Search for the cell housing the specified text and yield its [x, y] center coordinate. 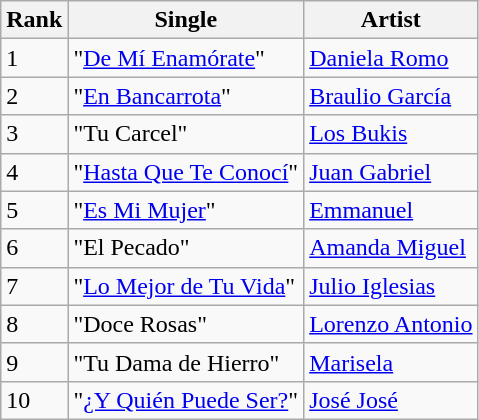
José José [391, 400]
Braulio García [391, 96]
"Es Mi Mujer" [186, 210]
Single [186, 20]
4 [34, 172]
"Tu Carcel" [186, 134]
"Tu Dama de Hierro" [186, 362]
"En Bancarrota" [186, 96]
2 [34, 96]
"Hasta Que Te Conocí" [186, 172]
"De Mí Enamórate" [186, 58]
Daniela Romo [391, 58]
Juan Gabriel [391, 172]
6 [34, 248]
Emmanuel [391, 210]
Marisela [391, 362]
10 [34, 400]
"El Pecado" [186, 248]
"¿Y Quién Puede Ser?" [186, 400]
Los Bukis [391, 134]
Rank [34, 20]
Julio Iglesias [391, 286]
Amanda Miguel [391, 248]
9 [34, 362]
3 [34, 134]
1 [34, 58]
Artist [391, 20]
8 [34, 324]
5 [34, 210]
Lorenzo Antonio [391, 324]
"Lo Mejor de Tu Vida" [186, 286]
"Doce Rosas" [186, 324]
7 [34, 286]
